Return (X, Y) of the center of cell containing provided text 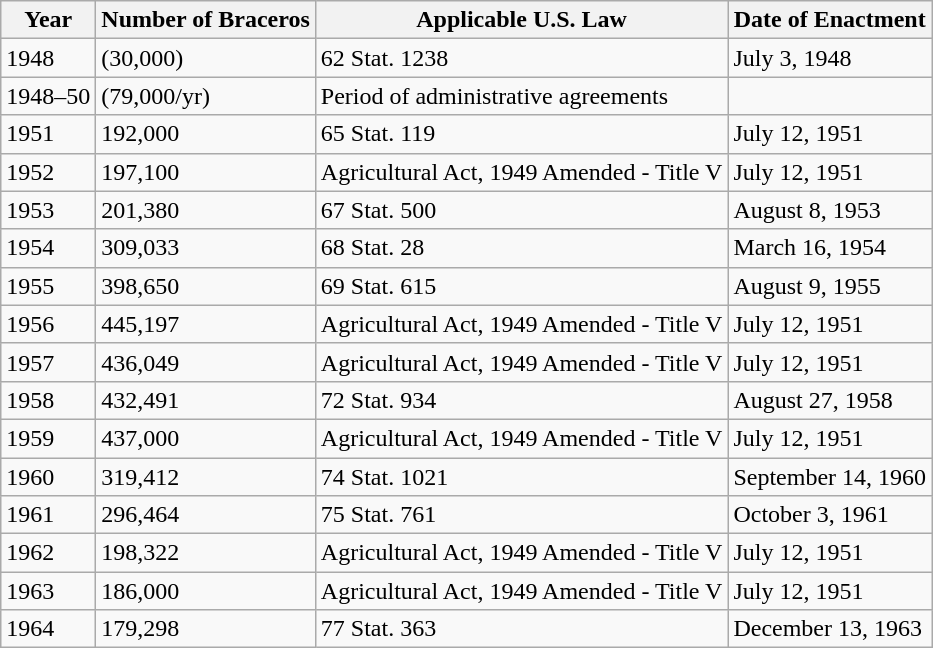
Date of Enactment (830, 20)
198,322 (206, 553)
1958 (48, 400)
1953 (48, 210)
186,000 (206, 591)
68 Stat. 28 (522, 248)
201,380 (206, 210)
1952 (48, 172)
August 27, 1958 (830, 400)
436,049 (206, 362)
September 14, 1960 (830, 477)
197,100 (206, 172)
July 3, 1948 (830, 58)
1948–50 (48, 96)
March 16, 1954 (830, 248)
1959 (48, 438)
(79,000/yr) (206, 96)
1961 (48, 515)
Applicable U.S. Law (522, 20)
August 8, 1953 (830, 210)
1956 (48, 324)
319,412 (206, 477)
1948 (48, 58)
October 3, 1961 (830, 515)
67 Stat. 500 (522, 210)
(30,000) (206, 58)
August 9, 1955 (830, 286)
179,298 (206, 629)
1951 (48, 134)
309,033 (206, 248)
1964 (48, 629)
December 13, 1963 (830, 629)
62 Stat. 1238 (522, 58)
1957 (48, 362)
72 Stat. 934 (522, 400)
Year (48, 20)
75 Stat. 761 (522, 515)
445,197 (206, 324)
1962 (48, 553)
437,000 (206, 438)
398,650 (206, 286)
65 Stat. 119 (522, 134)
1960 (48, 477)
69 Stat. 615 (522, 286)
432,491 (206, 400)
1963 (48, 591)
Period of administrative agreements (522, 96)
Number of Braceros (206, 20)
1955 (48, 286)
296,464 (206, 515)
74 Stat. 1021 (522, 477)
192,000 (206, 134)
1954 (48, 248)
77 Stat. 363 (522, 629)
